Return the [x, y] coordinate for the center point of the cell that contains the specified text.  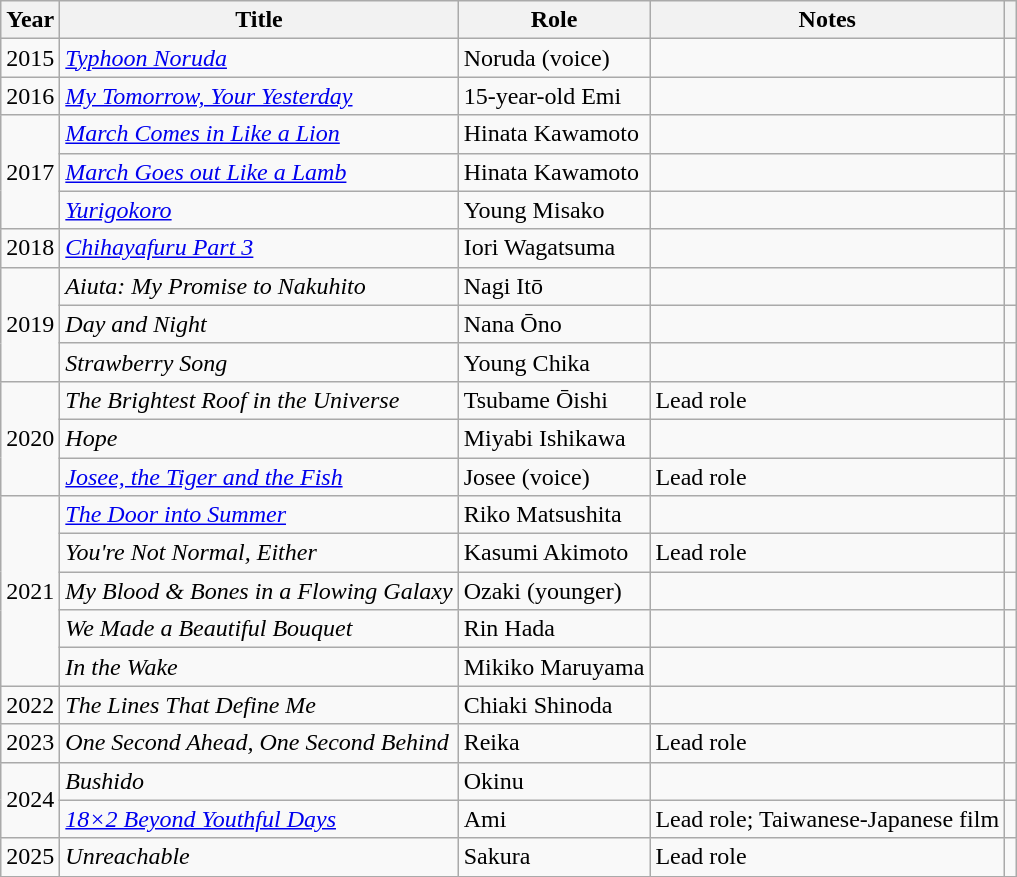
Unreachable [259, 857]
One Second Ahead, One Second Behind [259, 743]
18×2 Beyond Youthful Days [259, 819]
Young Misako [554, 210]
Hope [259, 438]
2019 [30, 324]
Josee, the Tiger and the Fish [259, 477]
2021 [30, 591]
Josee (voice) [554, 477]
Reika [554, 743]
2015 [30, 58]
We Made a Beautiful Bouquet [259, 629]
March Comes in Like a Lion [259, 134]
Kasumi Akimoto [554, 553]
Year [30, 20]
The Brightest Roof in the Universe [259, 400]
Rin Hada [554, 629]
Strawberry Song [259, 362]
Role [554, 20]
15-year-old Emi [554, 96]
Typhoon Noruda [259, 58]
2022 [30, 705]
2017 [30, 172]
Iori Wagatsuma [554, 248]
You're Not Normal, Either [259, 553]
In the Wake [259, 667]
Nana Ōno [554, 324]
2023 [30, 743]
The Lines That Define Me [259, 705]
2018 [30, 248]
March Goes out Like a Lamb [259, 172]
2016 [30, 96]
Miyabi Ishikawa [554, 438]
Tsubame Ōishi [554, 400]
Notes [828, 20]
Sakura [554, 857]
Okinu [554, 781]
Young Chika [554, 362]
Day and Night [259, 324]
Chihayafuru Part 3 [259, 248]
Yurigokoro [259, 210]
Mikiko Maruyama [554, 667]
Chiaki Shinoda [554, 705]
2025 [30, 857]
Title [259, 20]
Noruda (voice) [554, 58]
2020 [30, 438]
Bushido [259, 781]
Nagi Itō [554, 286]
Ami [554, 819]
Ozaki (younger) [554, 591]
Riko Matsushita [554, 515]
My Tomorrow, Your Yesterday [259, 96]
My Blood & Bones in a Flowing Galaxy [259, 591]
Lead role; Taiwanese-Japanese film [828, 819]
Aiuta: My Promise to Nakuhito [259, 286]
The Door into Summer [259, 515]
2024 [30, 800]
